Scan for the cell matching the given text and deliver its (X, Y) coordinate at center. 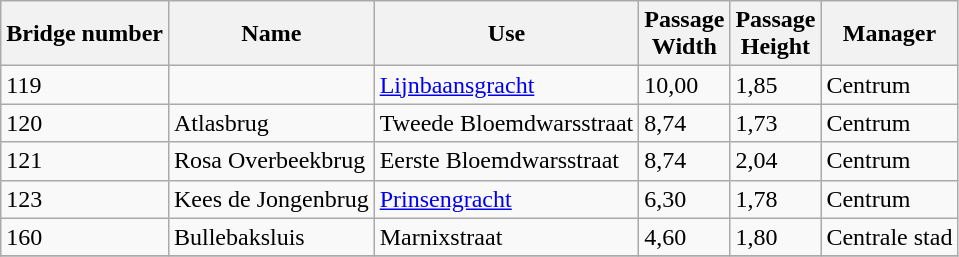
PassageWidth (684, 34)
121 (85, 161)
6,30 (684, 199)
Marnixstraat (506, 237)
Lijnbaansgracht (506, 85)
Rosa Overbeekbrug (271, 161)
Use (506, 34)
Kees de Jongenbrug (271, 199)
123 (85, 199)
1,80 (776, 237)
120 (85, 123)
10,00 (684, 85)
Name (271, 34)
Bullebaksluis (271, 237)
PassageHeight (776, 34)
Bridge number (85, 34)
4,60 (684, 237)
Eerste Bloemdwarsstraat (506, 161)
Tweede Bloemdwarsstraat (506, 123)
Centrale stad (890, 237)
1,73 (776, 123)
1,78 (776, 199)
Manager (890, 34)
Prinsengracht (506, 199)
160 (85, 237)
Atlasbrug (271, 123)
119 (85, 85)
1,85 (776, 85)
2,04 (776, 161)
